Find where the given text appears and provide that cell's center as (X, Y) coordinate. 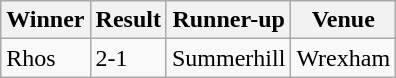
Runner-up (228, 20)
Rhos (46, 58)
Summerhill (228, 58)
Result (128, 20)
Winner (46, 20)
Venue (344, 20)
Wrexham (344, 58)
2-1 (128, 58)
